For the text-containing cell, return its midpoint in [X, Y] coordinate format. 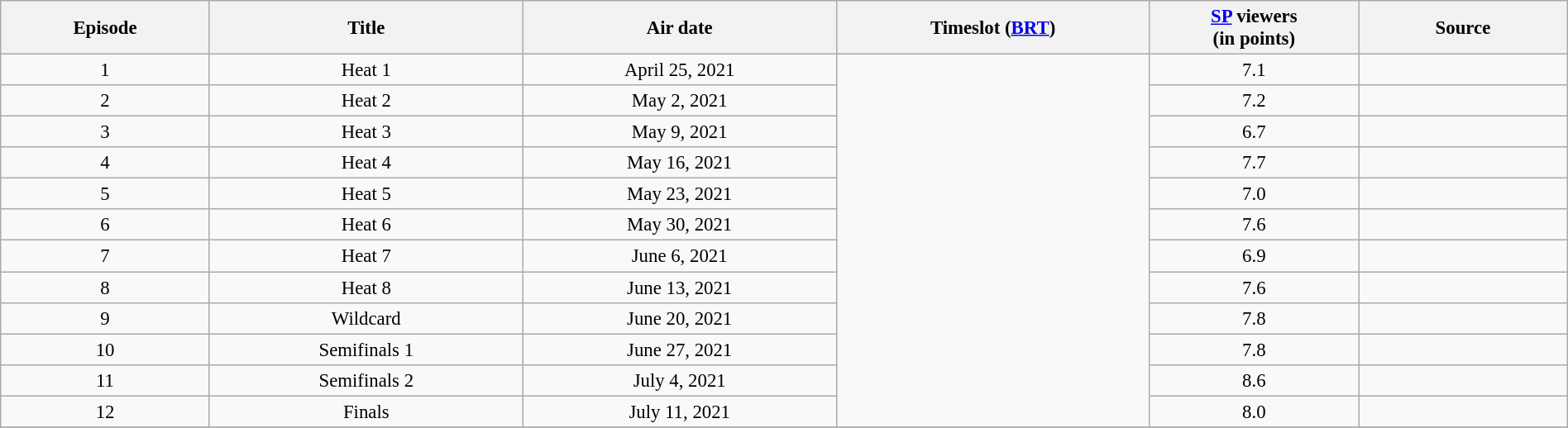
June 27, 2021 [680, 350]
Semifinals 2 [366, 380]
June 6, 2021 [680, 256]
July 11, 2021 [680, 411]
7 [106, 256]
6 [106, 226]
May 30, 2021 [680, 226]
Heat 8 [366, 288]
Source [1464, 28]
Wildcard [366, 318]
4 [106, 163]
SP viewers(in points) [1254, 28]
Heat 5 [366, 194]
July 4, 2021 [680, 380]
10 [106, 350]
12 [106, 411]
5 [106, 194]
Episode [106, 28]
Timeslot (BRT) [992, 28]
Title [366, 28]
Heat 6 [366, 226]
8 [106, 288]
June 13, 2021 [680, 288]
Finals [366, 411]
2 [106, 101]
7.7 [1254, 163]
Semifinals 1 [366, 350]
Heat 7 [366, 256]
8.0 [1254, 411]
May 9, 2021 [680, 132]
9 [106, 318]
7.0 [1254, 194]
6.7 [1254, 132]
Heat 2 [366, 101]
8.6 [1254, 380]
Air date [680, 28]
11 [106, 380]
7.2 [1254, 101]
Heat 3 [366, 132]
Heat 4 [366, 163]
May 23, 2021 [680, 194]
3 [106, 132]
1 [106, 70]
April 25, 2021 [680, 70]
7.1 [1254, 70]
May 2, 2021 [680, 101]
Heat 1 [366, 70]
May 16, 2021 [680, 163]
6.9 [1254, 256]
June 20, 2021 [680, 318]
